Search for the cell housing the specified text and yield its (X, Y) center coordinate. 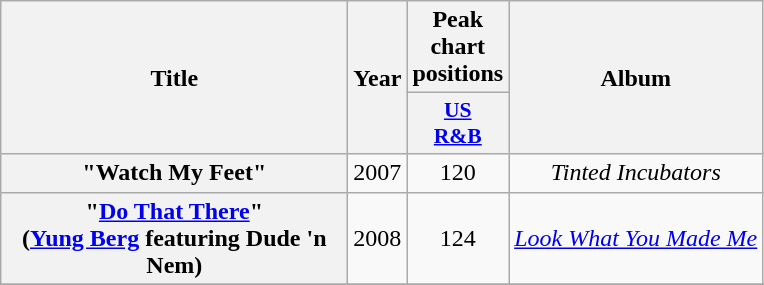
"Do That There"(Yung Berg featuring Dude 'n Nem) (174, 238)
Album (636, 78)
120 (458, 173)
124 (458, 238)
Year (378, 78)
"Watch My Feet" (174, 173)
Look What You Made Me (636, 238)
2007 (378, 173)
Tinted Incubators (636, 173)
USR&B (458, 124)
Title (174, 78)
2008 (378, 238)
Peak chart positions (458, 47)
